For the text-containing cell, return its midpoint in (x, y) coordinate format. 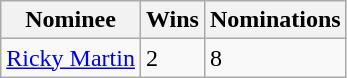
Wins (172, 20)
Nominee (71, 20)
2 (172, 58)
Ricky Martin (71, 58)
Nominations (275, 20)
8 (275, 58)
